Capture the cell that displays the provided text and extract its (x, y) central coordinate. 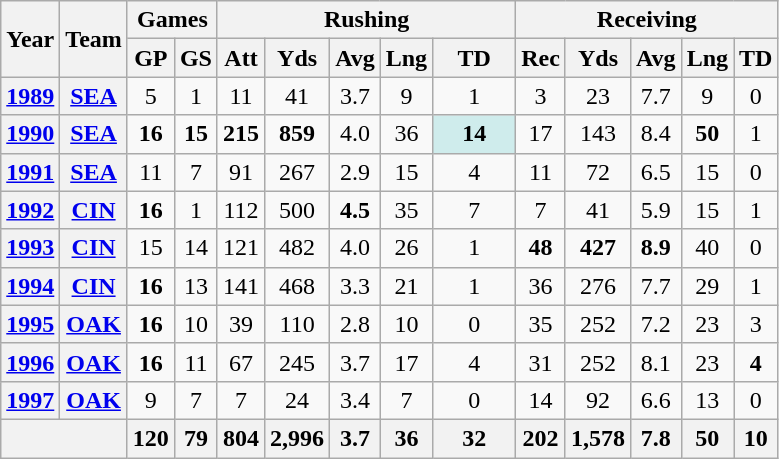
1989 (30, 96)
500 (298, 210)
21 (406, 286)
1996 (30, 362)
48 (541, 248)
1993 (30, 248)
91 (240, 172)
482 (298, 248)
1994 (30, 286)
8.9 (656, 248)
215 (240, 134)
1990 (30, 134)
40 (707, 248)
Att (240, 58)
2,996 (298, 438)
1991 (30, 172)
468 (298, 286)
3.3 (356, 286)
79 (196, 438)
804 (240, 438)
427 (598, 248)
Games (172, 20)
202 (541, 438)
1995 (30, 324)
3.4 (356, 400)
6.5 (656, 172)
92 (598, 400)
1997 (30, 400)
32 (474, 438)
72 (598, 172)
5 (150, 96)
GS (196, 58)
7.8 (656, 438)
31 (541, 362)
276 (598, 286)
Year (30, 39)
8.4 (656, 134)
121 (240, 248)
1,578 (598, 438)
245 (298, 362)
141 (240, 286)
Team (94, 39)
110 (298, 324)
7.2 (656, 324)
Receiving (647, 20)
Rushing (366, 20)
4.5 (356, 210)
Rec (541, 58)
2.9 (356, 172)
6.6 (656, 400)
120 (150, 438)
5.9 (656, 210)
143 (598, 134)
8.1 (656, 362)
39 (240, 324)
GP (150, 58)
2.8 (356, 324)
26 (406, 248)
24 (298, 400)
1992 (30, 210)
267 (298, 172)
67 (240, 362)
29 (707, 286)
112 (240, 210)
859 (298, 134)
